Find where the given text appears and provide that cell's center as (X, Y) coordinate. 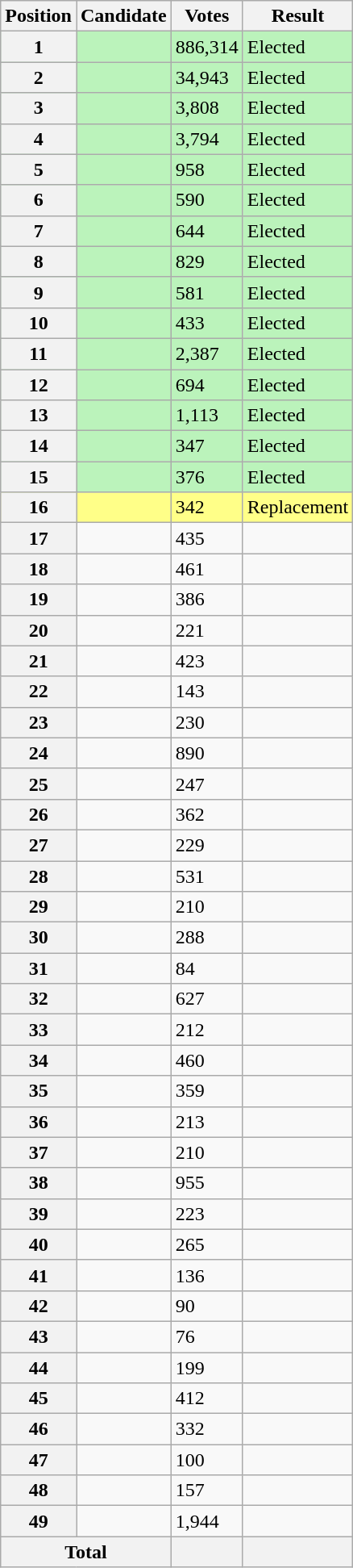
33 (39, 1030)
386 (206, 600)
223 (206, 1214)
34,943 (206, 77)
6 (39, 200)
423 (206, 661)
247 (206, 784)
100 (206, 1460)
4 (39, 139)
1 (39, 47)
46 (39, 1429)
212 (206, 1030)
17 (39, 538)
31 (39, 968)
43 (39, 1336)
90 (206, 1306)
37 (39, 1152)
16 (39, 508)
376 (206, 477)
627 (206, 999)
23 (39, 722)
32 (39, 999)
890 (206, 753)
9 (39, 292)
221 (206, 630)
38 (39, 1183)
10 (39, 323)
20 (39, 630)
955 (206, 1183)
143 (206, 692)
Position (39, 16)
3,794 (206, 139)
35 (39, 1091)
Votes (206, 16)
19 (39, 600)
1,944 (206, 1521)
433 (206, 323)
7 (39, 231)
461 (206, 569)
3 (39, 108)
45 (39, 1399)
18 (39, 569)
460 (206, 1060)
694 (206, 385)
14 (39, 446)
34 (39, 1060)
36 (39, 1122)
76 (206, 1336)
44 (39, 1368)
39 (39, 1214)
157 (206, 1491)
Result (297, 16)
332 (206, 1429)
28 (39, 876)
2 (39, 77)
581 (206, 292)
1,113 (206, 416)
41 (39, 1275)
25 (39, 784)
644 (206, 231)
29 (39, 907)
412 (206, 1399)
21 (39, 661)
22 (39, 692)
12 (39, 385)
958 (206, 169)
435 (206, 538)
15 (39, 477)
229 (206, 845)
49 (39, 1521)
136 (206, 1275)
359 (206, 1091)
213 (206, 1122)
40 (39, 1244)
590 (206, 200)
13 (39, 416)
342 (206, 508)
Total (86, 1552)
886,314 (206, 47)
48 (39, 1491)
347 (206, 446)
3,808 (206, 108)
8 (39, 261)
42 (39, 1306)
2,387 (206, 353)
531 (206, 876)
5 (39, 169)
30 (39, 938)
265 (206, 1244)
829 (206, 261)
26 (39, 814)
362 (206, 814)
199 (206, 1368)
24 (39, 753)
230 (206, 722)
84 (206, 968)
Replacement (297, 508)
27 (39, 845)
288 (206, 938)
Candidate (123, 16)
47 (39, 1460)
11 (39, 353)
